Pinpoint the cell where the given text exists, returning its [X, Y] midpoint coordinate. 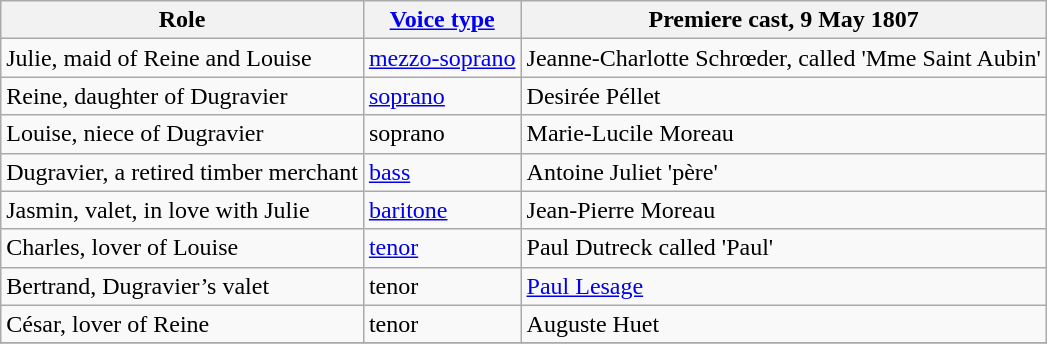
Auguste Huet [784, 324]
bass [442, 172]
Voice type [442, 20]
Louise, niece of Dugravier [182, 134]
mezzo-soprano [442, 58]
baritone [442, 210]
César, lover of Reine [182, 324]
Reine, daughter of Dugravier [182, 96]
Marie-Lucile Moreau [784, 134]
Jasmin, valet, in love with Julie [182, 210]
Premiere cast, 9 May 1807 [784, 20]
Paul Lesage [784, 286]
Antoine Juliet 'père' [784, 172]
Role [182, 20]
Bertrand, Dugravier’s valet [182, 286]
Jeanne-Charlotte Schrœder, called 'Mme Saint Aubin' [784, 58]
Charles, lover of Louise [182, 248]
Julie, maid of Reine and Louise [182, 58]
Paul Dutreck called 'Paul' [784, 248]
Desirée Péllet [784, 96]
Dugravier, a retired timber merchant [182, 172]
Jean-Pierre Moreau [784, 210]
